Locate the cell with the specified text and output its (X, Y) center coordinate. 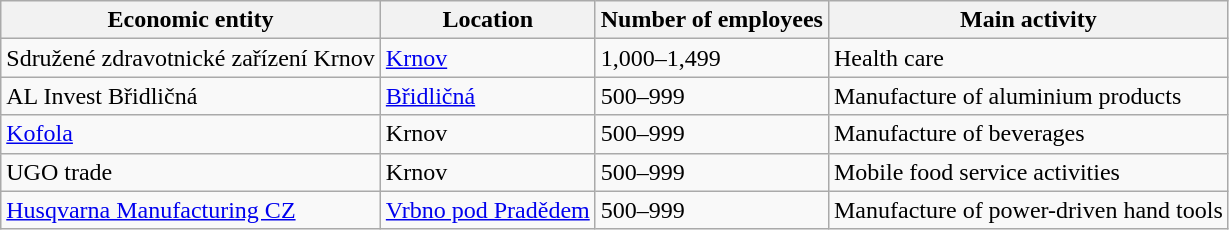
Number of employees (712, 20)
Kofola (191, 134)
Health care (1028, 58)
1,000–1,499 (712, 58)
Main activity (1028, 20)
Economic entity (191, 20)
Manufacture of beverages (1028, 134)
Mobile food service activities (1028, 172)
Husqvarna Manufacturing CZ (191, 210)
Vrbno pod Pradědem (488, 210)
Sdružené zdravotnické zařízení Krnov (191, 58)
AL Invest Břidličná (191, 96)
Břidličná (488, 96)
Location (488, 20)
Manufacture of aluminium products (1028, 96)
Manufacture of power-driven hand tools (1028, 210)
UGO trade (191, 172)
